Search for the cell housing the specified text and yield its [x, y] center coordinate. 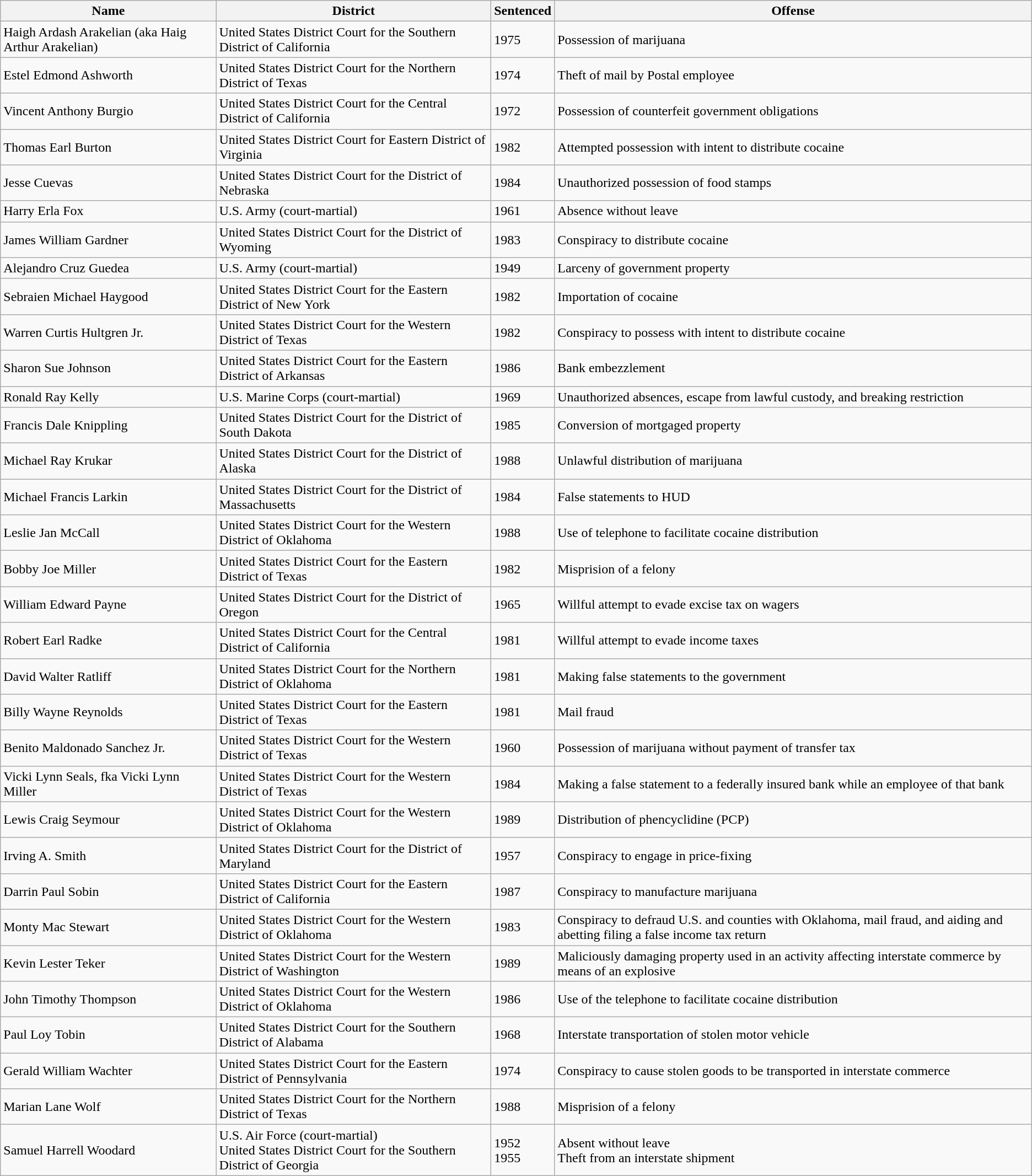
United States District Court for the District of South Dakota [354, 426]
Vincent Anthony Burgio [108, 111]
1987 [523, 891]
Importation of cocaine [793, 297]
Absence without leave [793, 211]
United States District Court for the Southern District of Alabama [354, 1035]
Conspiracy to distribute cocaine [793, 239]
1965 [523, 604]
United States District Court for the Eastern District of New York [354, 297]
1972 [523, 111]
Michael Ray Krukar [108, 461]
Absent without leave Theft from an interstate shipment [793, 1150]
Maliciously damaging property used in an activity affecting interstate commerce by means of an explosive [793, 963]
Vicki Lynn Seals, fka Vicki Lynn Miller [108, 784]
Mail fraud [793, 712]
Monty Mac Stewart [108, 927]
1960 [523, 748]
Kevin Lester Teker [108, 963]
David Walter Ratliff [108, 676]
United States District Court for Eastern District of Virginia [354, 147]
Darrin Paul Sobin [108, 891]
Conspiracy to defraud U.S. and counties with Oklahoma, mail fraud, and aiding and abetting filing a false income tax return [793, 927]
United States District Court for the District of Oregon [354, 604]
United States District Court for the Eastern District of California [354, 891]
Lewis Craig Seymour [108, 819]
Robert Earl Radke [108, 641]
Conspiracy to engage in price-fixing [793, 856]
United States District Court for the Northern District of Oklahoma [354, 676]
Possession of counterfeit government obligations [793, 111]
1957 [523, 856]
Willful attempt to evade excise tax on wagers [793, 604]
Offense [793, 11]
Marian Lane Wolf [108, 1107]
U.S. Marine Corps (court-martial) [354, 396]
Use of the telephone to facilitate cocaine distribution [793, 999]
1968 [523, 1035]
1949 [523, 268]
Samuel Harrell Woodard [108, 1150]
False statements to HUD [793, 497]
Paul Loy Tobin [108, 1035]
Conversion of mortgaged property [793, 426]
Making false statements to the government [793, 676]
Harry Erla Fox [108, 211]
Larceny of government property [793, 268]
Billy Wayne Reynolds [108, 712]
Leslie Jan McCall [108, 533]
1969 [523, 396]
United States District Court for the Eastern District of Pennsylvania [354, 1071]
William Edward Payne [108, 604]
United States District Court for the District of Alaska [354, 461]
Use of telephone to facilitate cocaine distribution [793, 533]
1975 [523, 40]
Conspiracy to possess with intent to distribute cocaine [793, 332]
United States District Court for the District of Wyoming [354, 239]
Distribution of phencyclidine (PCP) [793, 819]
Name [108, 11]
1985 [523, 426]
Conspiracy to cause stolen goods to be transported in interstate commerce [793, 1071]
Possession of marijuana without payment of transfer tax [793, 748]
Possession of marijuana [793, 40]
Thomas Earl Burton [108, 147]
1952 1955 [523, 1150]
Francis Dale Knippling [108, 426]
District [354, 11]
Gerald William Wachter [108, 1071]
Attempted possession with intent to distribute cocaine [793, 147]
Warren Curtis Hultgren Jr. [108, 332]
Estel Edmond Ashworth [108, 75]
James William Gardner [108, 239]
United States District Court for the Southern District of California [354, 40]
United States District Court for the District of Nebraska [354, 183]
Sentenced [523, 11]
Sebraien Michael Haygood [108, 297]
Alejandro Cruz Guedea [108, 268]
United States District Court for the District of Maryland [354, 856]
Unauthorized possession of food stamps [793, 183]
Benito Maldonado Sanchez Jr. [108, 748]
United States District Court for the District of Massachusetts [354, 497]
U.S. Air Force (court-martial) United States District Court for the Southern District of Georgia [354, 1150]
Bobby Joe Miller [108, 569]
Willful attempt to evade income taxes [793, 641]
Conspiracy to manufacture marijuana [793, 891]
Ronald Ray Kelly [108, 396]
United States District Court for the Eastern District of Arkansas [354, 368]
Theft of mail by Postal employee [793, 75]
John Timothy Thompson [108, 999]
1961 [523, 211]
Irving A. Smith [108, 856]
United States District Court for the Western District of Washington [354, 963]
Making a false statement to a federally insured bank while an employee of that bank [793, 784]
Interstate transportation of stolen motor vehicle [793, 1035]
Haigh Ardash Arakelian (aka Haig Arthur Arakelian) [108, 40]
Unlawful distribution of marijuana [793, 461]
Sharon Sue Johnson [108, 368]
Bank embezzlement [793, 368]
Unauthorized absences, escape from lawful custody, and breaking restriction [793, 396]
Michael Francis Larkin [108, 497]
Jesse Cuevas [108, 183]
